Identify which cell holds the provided text, then report its [X, Y] central coordinate. 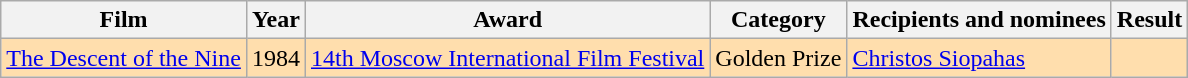
Christos Siopahas [979, 58]
Film [124, 20]
14th Moscow International Film Festival [507, 58]
The Descent of the Nine [124, 58]
1984 [276, 58]
Award [507, 20]
Year [276, 20]
Recipients and nominees [979, 20]
Golden Prize [778, 58]
Category [778, 20]
Result [1149, 20]
